Return (X, Y) of the center of cell containing provided text 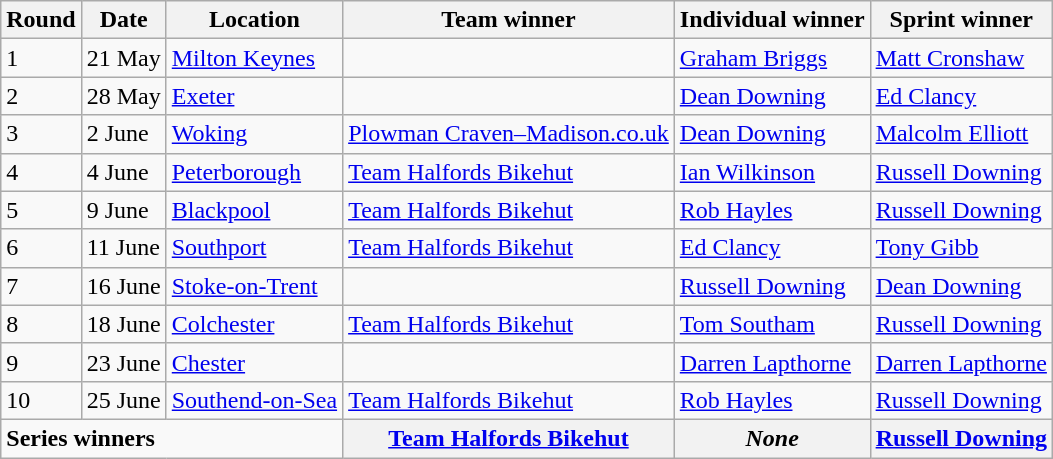
23 June (124, 362)
25 June (124, 400)
Round (41, 20)
16 June (124, 286)
4 (41, 172)
9 June (124, 210)
Blackpool (254, 210)
Location (254, 20)
Team winner (509, 20)
Matt Cronshaw (961, 58)
Peterborough (254, 172)
Plowman Craven–Madison.co.uk (509, 134)
Tom Southam (772, 324)
7 (41, 286)
11 June (124, 248)
8 (41, 324)
Sprint winner (961, 20)
Southend-on-Sea (254, 400)
Tony Gibb (961, 248)
28 May (124, 96)
Malcolm Elliott (961, 134)
21 May (124, 58)
2 June (124, 134)
1 (41, 58)
5 (41, 210)
Stoke-on-Trent (254, 286)
10 (41, 400)
Chester (254, 362)
9 (41, 362)
6 (41, 248)
3 (41, 134)
None (772, 438)
Milton Keynes (254, 58)
Ian Wilkinson (772, 172)
Southport (254, 248)
Colchester (254, 324)
Exeter (254, 96)
Date (124, 20)
2 (41, 96)
4 June (124, 172)
18 June (124, 324)
Graham Briggs (772, 58)
Individual winner (772, 20)
Series winners (172, 438)
Woking (254, 134)
